Output the (x, y) coordinate of the center of the cell containing the given text.  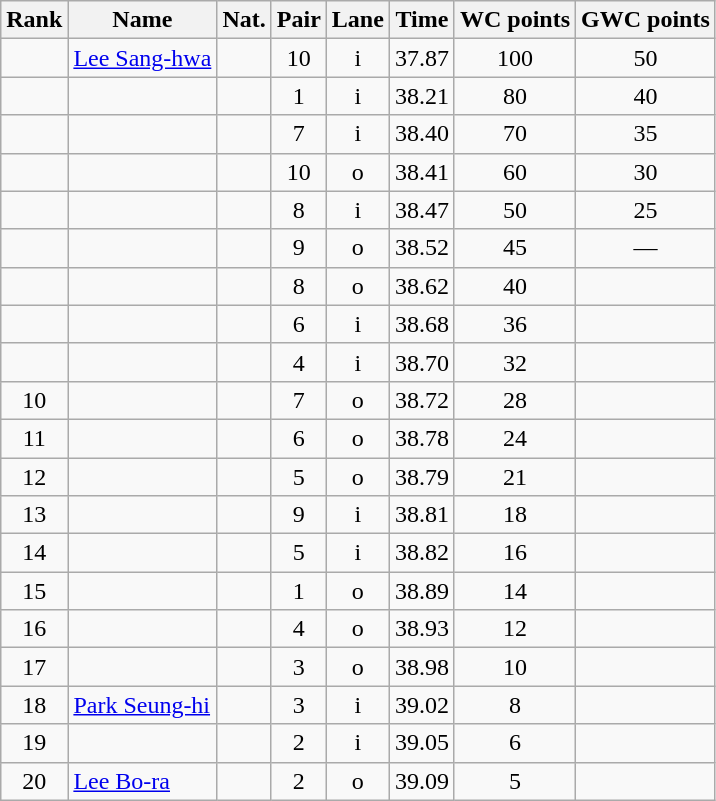
60 (514, 172)
38.89 (422, 591)
35 (646, 134)
100 (514, 58)
38.70 (422, 362)
38.72 (422, 400)
38.21 (422, 96)
Time (422, 20)
28 (514, 400)
45 (514, 248)
25 (646, 210)
15 (34, 591)
GWC points (646, 20)
70 (514, 134)
Rank (34, 20)
36 (514, 324)
38.40 (422, 134)
17 (34, 667)
13 (34, 515)
Lane (358, 20)
38.98 (422, 667)
30 (646, 172)
Lee Bo-ra (142, 781)
24 (514, 438)
38.47 (422, 210)
38.78 (422, 438)
WC points (514, 20)
20 (34, 781)
80 (514, 96)
Name (142, 20)
Lee Sang-hwa (142, 58)
38.82 (422, 553)
38.79 (422, 477)
Pair (298, 20)
21 (514, 477)
Nat. (244, 20)
38.41 (422, 172)
38.68 (422, 324)
19 (34, 743)
32 (514, 362)
39.09 (422, 781)
38.62 (422, 286)
38.81 (422, 515)
Park Seung-hi (142, 705)
38.93 (422, 629)
38.52 (422, 248)
— (646, 248)
39.05 (422, 743)
11 (34, 438)
37.87 (422, 58)
39.02 (422, 705)
